Output the (X, Y) coordinate of the center of the cell containing the given text.  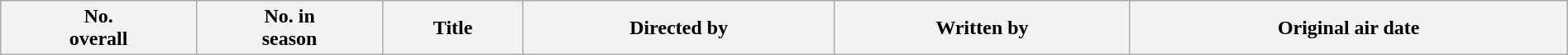
Title (453, 28)
No. inseason (289, 28)
No.overall (99, 28)
Written by (982, 28)
Original air date (1348, 28)
Directed by (678, 28)
